Provide the (x, y) coordinate of the cell's center where the given text is located.  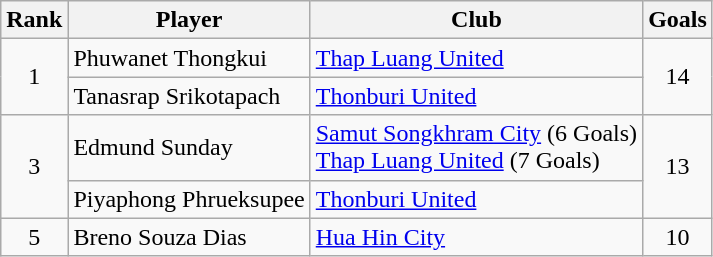
Phuwanet Thongkui (189, 58)
Rank (34, 20)
10 (678, 237)
Club (476, 20)
13 (678, 166)
14 (678, 77)
Player (189, 20)
Tanasrap Srikotapach (189, 96)
Hua Hin City (476, 237)
Thap Luang United (476, 58)
Samut Songkhram City (6 Goals)Thap Luang United (7 Goals) (476, 148)
Piyaphong Phrueksupee (189, 199)
Breno Souza Dias (189, 237)
5 (34, 237)
Goals (678, 20)
3 (34, 166)
1 (34, 77)
Edmund Sunday (189, 148)
